Find where the given text appears and provide that cell's center as [x, y] coordinate. 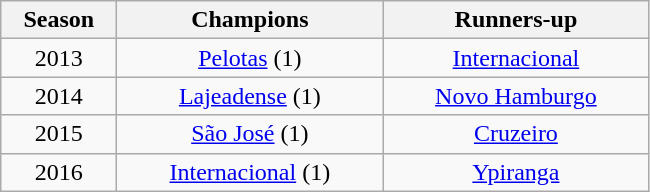
Pelotas (1) [250, 58]
2015 [59, 134]
Lajeadense (1) [250, 96]
São José (1) [250, 134]
2013 [59, 58]
Runners-up [516, 20]
Cruzeiro [516, 134]
Novo Hamburgo [516, 96]
2014 [59, 96]
2016 [59, 172]
Champions [250, 20]
Internacional [516, 58]
Internacional (1) [250, 172]
Season [59, 20]
Ypiranga [516, 172]
